Return [x, y] of the center of cell containing provided text 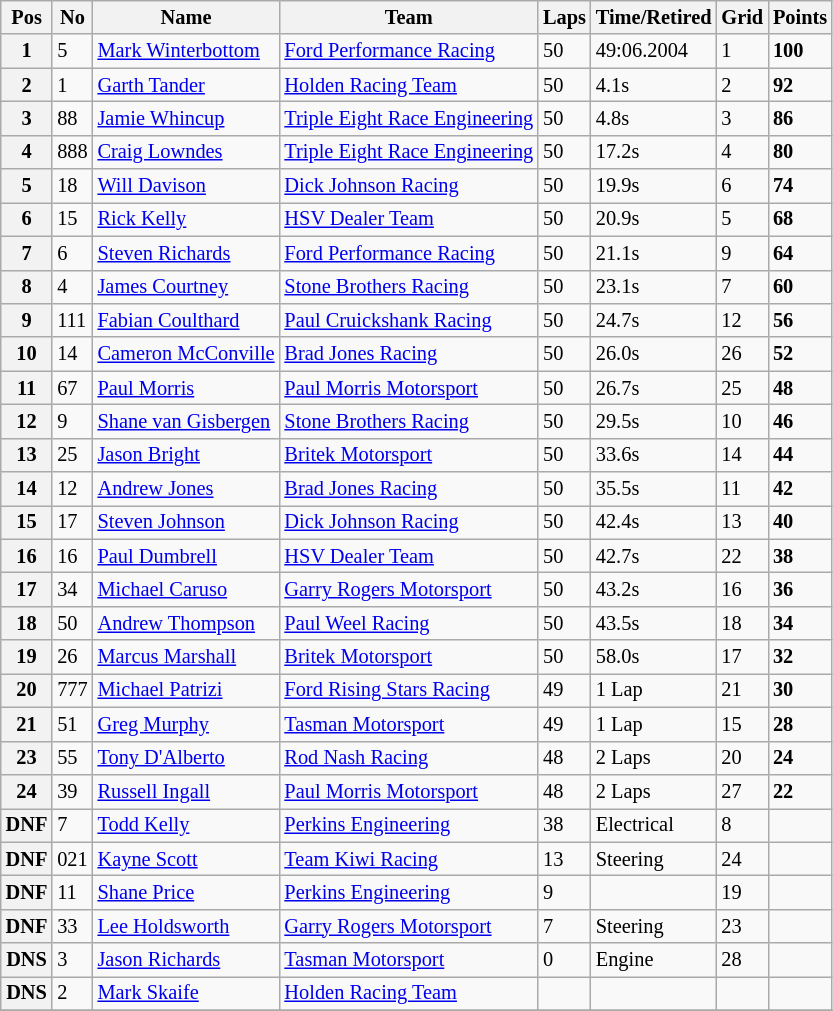
021 [72, 859]
Michael Caruso [186, 589]
777 [72, 690]
No [72, 17]
88 [72, 118]
32 [800, 657]
29.5s [654, 421]
Will Davison [186, 186]
Fabian Coulthard [186, 320]
80 [800, 152]
60 [800, 287]
Paul Dumbrell [186, 556]
20.9s [654, 219]
Team Kiwi Racing [408, 859]
42.4s [654, 522]
Craig Lowndes [186, 152]
888 [72, 152]
43.2s [654, 589]
Todd Kelly [186, 825]
51 [72, 724]
30 [800, 690]
100 [800, 51]
Laps [564, 17]
58.0s [654, 657]
44 [800, 455]
Steven Richards [186, 253]
Paul Weel Racing [408, 623]
55 [72, 758]
17.2s [654, 152]
Garth Tander [186, 85]
Engine [654, 960]
0 [564, 960]
67 [72, 388]
111 [72, 320]
52 [800, 354]
Points [800, 17]
64 [800, 253]
42.7s [654, 556]
36 [800, 589]
Electrical [654, 825]
86 [800, 118]
Michael Patrizi [186, 690]
23.1s [654, 287]
26.0s [654, 354]
Tony D'Alberto [186, 758]
24.7s [654, 320]
Jason Bright [186, 455]
49:06.2004 [654, 51]
19.9s [654, 186]
Jason Richards [186, 960]
Mark Skaife [186, 993]
Rick Kelly [186, 219]
Andrew Thompson [186, 623]
42 [800, 489]
68 [800, 219]
40 [800, 522]
Grid [742, 17]
Paul Cruickshank Racing [408, 320]
4.1s [654, 85]
Marcus Marshall [186, 657]
Shane Price [186, 892]
Name [186, 17]
21.1s [654, 253]
Mark Winterbottom [186, 51]
4.8s [654, 118]
Andrew Jones [186, 489]
Cameron McConville [186, 354]
James Courtney [186, 287]
26.7s [654, 388]
92 [800, 85]
43.5s [654, 623]
Lee Holdsworth [186, 926]
Russell Ingall [186, 791]
Time/Retired [654, 17]
Paul Morris [186, 388]
46 [800, 421]
Greg Murphy [186, 724]
56 [800, 320]
Ford Rising Stars Racing [408, 690]
Kayne Scott [186, 859]
Team [408, 17]
33 [72, 926]
33.6s [654, 455]
Rod Nash Racing [408, 758]
Jamie Whincup [186, 118]
74 [800, 186]
39 [72, 791]
Steven Johnson [186, 522]
27 [742, 791]
Pos [27, 17]
Shane van Gisbergen [186, 421]
35.5s [654, 489]
